Output the [x, y] coordinate of the center of the cell containing the given text.  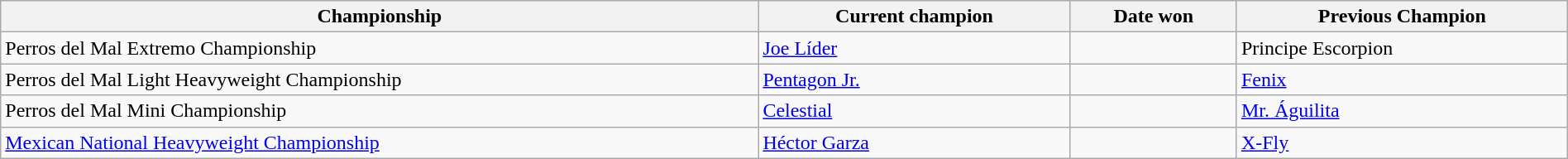
Perros del Mal Light Heavyweight Championship [380, 79]
Mr. Águilita [1402, 111]
Fenix [1402, 79]
Perros del Mal Mini Championship [380, 111]
Perros del Mal Extremo Championship [380, 48]
Date won [1153, 17]
Joe Líder [915, 48]
Pentagon Jr. [915, 79]
Previous Champion [1402, 17]
X-Fly [1402, 142]
Championship [380, 17]
Current champion [915, 17]
Mexican National Heavyweight Championship [380, 142]
Celestial [915, 111]
Héctor Garza [915, 142]
Principe Escorpion [1402, 48]
